Determine the [x, y] coordinate at the center of the cell enclosing the given text.  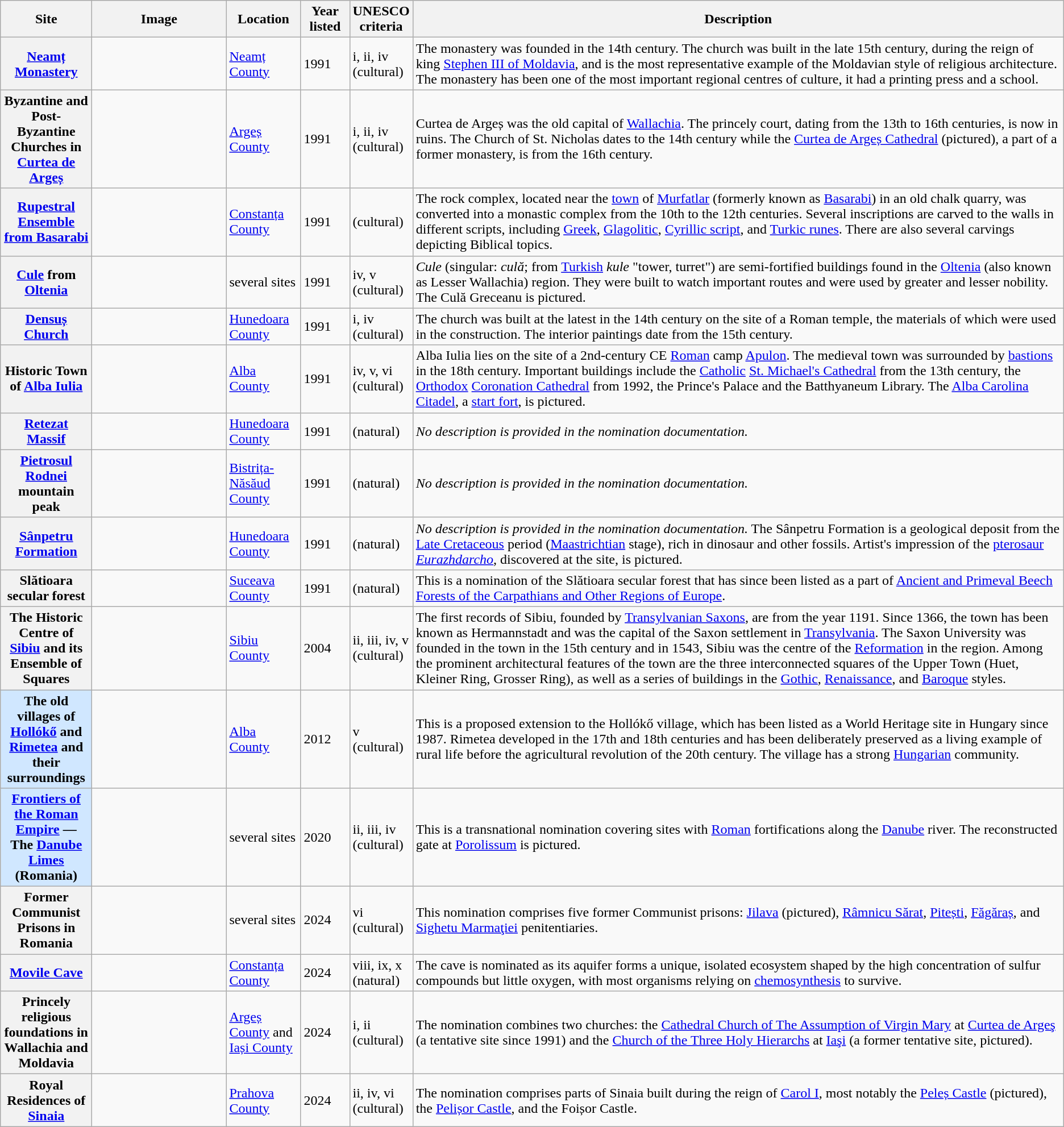
Pietrosul Rodnei mountain peak [47, 483]
Densuș Church [47, 326]
Princely religious foundations in Wallachia and Moldavia [47, 1033]
Year listed [325, 19]
Former Communist Prisons in Romania [47, 921]
Site [47, 19]
2012 [325, 739]
Argeș County and Iași County [264, 1033]
Location [264, 19]
viii, ix, x(natural) [381, 973]
Royal Residences of Sinaia [47, 1100]
Prahova County [264, 1100]
UNESCO criteria [381, 19]
ii, iii, iv (cultural) [381, 838]
Frontiers of the Roman Empire — The Danube Limes (Romania) [47, 838]
Byzantine and Post-Byzantine Churches in Curtea de Argeș [47, 139]
Sânpetru Formation [47, 543]
The Historic Centre of Sibiu and its Ensemble of Squares [47, 648]
Image [159, 19]
Suceava County [264, 588]
This is a transnational nomination covering sites with Roman fortifications along the Danube river. The reconstructed gate at Porolissum is pictured. [738, 838]
Historic Town of Alba Iulia [47, 379]
2020 [325, 838]
Movile Cave [47, 973]
ii, iii, iv, v (cultural) [381, 648]
2004 [325, 648]
This nomination comprises five former Communist prisons: Jilava (pictured), Râmnicu Sărat, Pitești, Făgăraș, and Sighetu Marmaţiei penitentiaries. [738, 921]
The old villages of Hollókő and Rimetea and their surroundings [47, 739]
i, iv (cultural) [381, 326]
Retezat Massif [47, 431]
Argeș County [264, 139]
Rupestral Ensemble from Basarabi [47, 222]
Neamț County [264, 64]
ii, iv, vi(cultural) [381, 1100]
iv, v (cultural) [381, 282]
iv, v, vi (cultural) [381, 379]
vi (cultural) [381, 921]
v (cultural) [381, 739]
Description [738, 19]
Neamț Monastery [47, 64]
Slătioara secular forest [47, 588]
Bistrița-Năsăud County [264, 483]
Cule from Oltenia [47, 282]
Sibiu County [264, 648]
(cultural) [381, 222]
i, ii(cultural) [381, 1033]
